For the text-containing cell, return its midpoint in [X, Y] coordinate format. 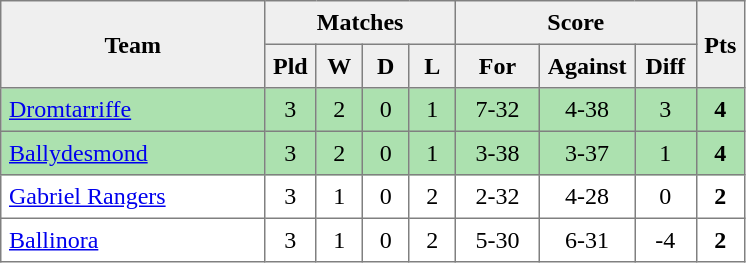
Ballinora [133, 240]
W [339, 66]
Team [133, 44]
6-31 [586, 240]
Pts [720, 44]
Ballydesmond [133, 153]
-4 [666, 240]
Dromtarriffe [133, 110]
7-32 [497, 110]
2-32 [497, 197]
4-28 [586, 197]
4-38 [586, 110]
Against [586, 66]
D [385, 66]
Diff [666, 66]
Gabriel Rangers [133, 197]
L [432, 66]
3-37 [586, 153]
For [497, 66]
Score [576, 23]
5-30 [497, 240]
Pld [290, 66]
Matches [360, 23]
3-38 [497, 153]
